Find where the given text appears and provide that cell's center as (X, Y) coordinate. 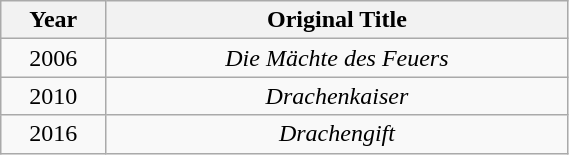
2016 (54, 134)
Original Title (337, 20)
2010 (54, 96)
2006 (54, 58)
Die Mächte des Feuers (337, 58)
Drachengift (337, 134)
Drachenkaiser (337, 96)
Year (54, 20)
